For the text-containing cell, return its midpoint in (x, y) coordinate format. 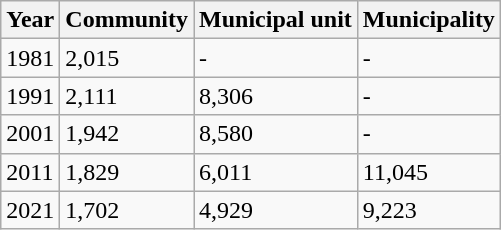
2,111 (127, 96)
1,702 (127, 210)
1991 (30, 96)
Municipal unit (276, 20)
2011 (30, 172)
1981 (30, 58)
11,045 (428, 172)
8,306 (276, 96)
Community (127, 20)
6,011 (276, 172)
1,829 (127, 172)
2001 (30, 134)
4,929 (276, 210)
Municipality (428, 20)
8,580 (276, 134)
9,223 (428, 210)
2,015 (127, 58)
1,942 (127, 134)
Year (30, 20)
2021 (30, 210)
